Detect which cell encompasses the target text, then output its (x, y) center coordinate. 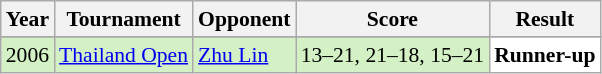
Result (544, 19)
Runner-up (544, 55)
Score (393, 19)
Opponent (244, 19)
Tournament (124, 19)
13–21, 21–18, 15–21 (393, 55)
2006 (28, 55)
Thailand Open (124, 55)
Zhu Lin (244, 55)
Year (28, 19)
